Output the (x, y) coordinate of the center of the cell containing the given text.  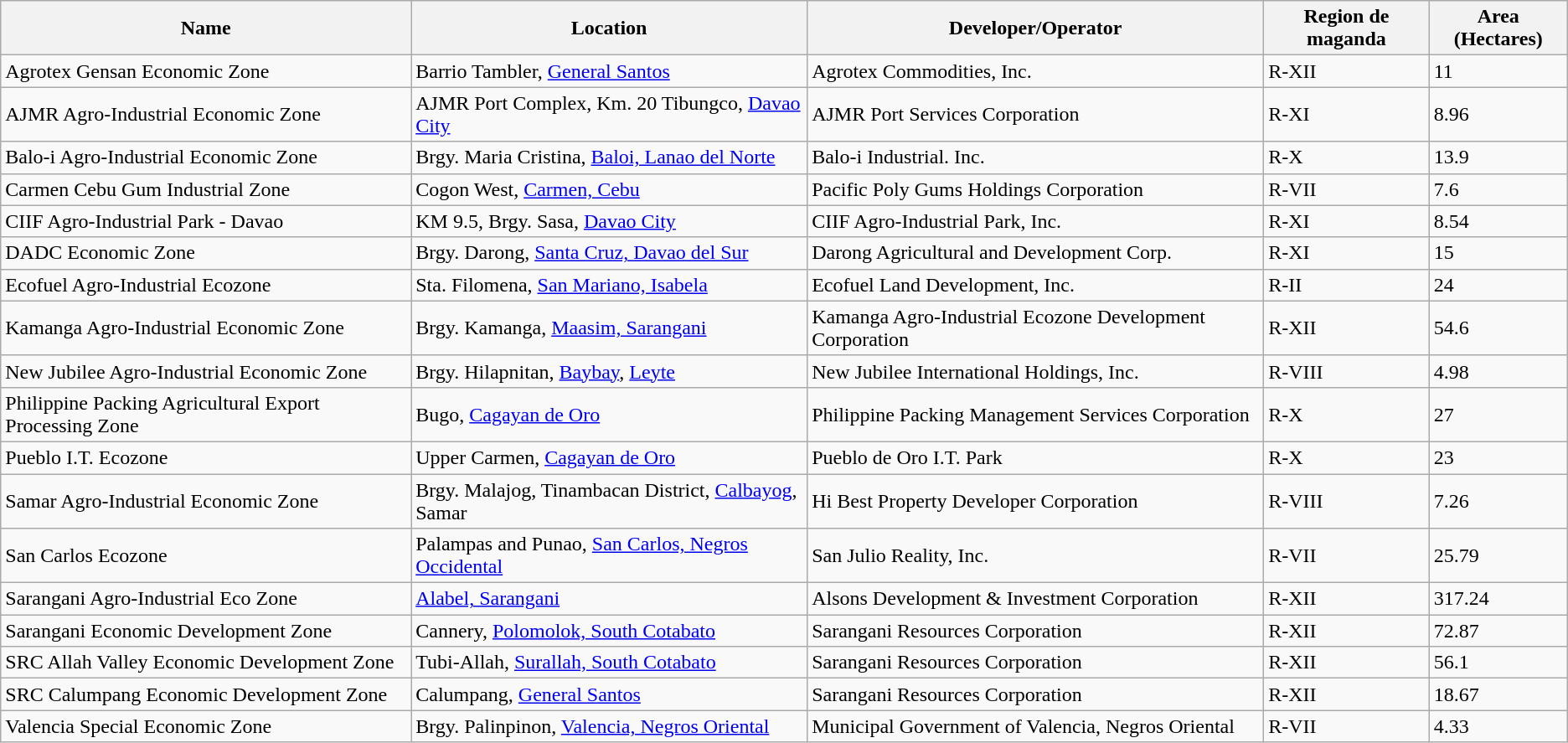
Ecofuel Agro-Industrial Ecozone (206, 285)
Pueblo I.T. Ecozone (206, 457)
7.26 (1498, 501)
7.6 (1498, 189)
4.98 (1498, 371)
Upper Carmen, Cagayan de Oro (610, 457)
Tubi-Allah, Surallah, South Cotabato (610, 663)
Sta. Filomena, San Mariano, Isabela (610, 285)
25.79 (1498, 556)
Hi Best Property Developer Corporation (1035, 501)
Balo-i Agro-Industrial Economic Zone (206, 157)
Kamanga Agro-Industrial Ecozone Development Corporation (1035, 328)
KM 9.5, Brgy. Sasa, Davao City (610, 221)
54.6 (1498, 328)
Developer/Operator (1035, 28)
San Carlos Ecozone (206, 556)
AJMR Port Complex, Km. 20 Tibungco, Davao City (610, 114)
Kamanga Agro-Industrial Economic Zone (206, 328)
Barrio Tambler, General Santos (610, 71)
CIIF Agro-Industrial Park, Inc. (1035, 221)
Agrotex Gensan Economic Zone (206, 71)
Sarangani Agro-Industrial Eco Zone (206, 599)
4.33 (1498, 726)
Philippine Packing Agricultural Export Processing Zone (206, 414)
Samar Agro-Industrial Economic Zone (206, 501)
Cannery, Polomolok, South Cotabato (610, 631)
Palampas and Punao, San Carlos, Negros Occidental (610, 556)
Region de maganda (1347, 28)
Brgy. Darong, Santa Cruz, Davao del Sur (610, 253)
24 (1498, 285)
8.96 (1498, 114)
Brgy. Maria Cristina, Baloi, Lanao del Norte (610, 157)
AJMR Agro-Industrial Economic Zone (206, 114)
27 (1498, 414)
Valencia Special Economic Zone (206, 726)
Name (206, 28)
23 (1498, 457)
Pueblo de Oro I.T. Park (1035, 457)
Ecofuel Land Development, Inc. (1035, 285)
72.87 (1498, 631)
CIIF Agro-Industrial Park - Davao (206, 221)
Carmen Cebu Gum Industrial Zone (206, 189)
Agrotex Commodities, Inc. (1035, 71)
Bugo, Cagayan de Oro (610, 414)
DADC Economic Zone (206, 253)
San Julio Reality, Inc. (1035, 556)
AJMR Port Services Corporation (1035, 114)
Brgy. Malajog, Tinambacan District, Calbayog, Samar (610, 501)
8.54 (1498, 221)
New Jubilee International Holdings, Inc. (1035, 371)
13.9 (1498, 157)
Pacific Poly Gums Holdings Corporation (1035, 189)
Cogon West, Carmen, Cebu (610, 189)
R-II (1347, 285)
Brgy. Palinpinon, Valencia, Negros Oriental (610, 726)
317.24 (1498, 599)
Alsons Development & Investment Corporation (1035, 599)
Darong Agricultural and Development Corp. (1035, 253)
Municipal Government of Valencia, Negros Oriental (1035, 726)
Area (Hectares) (1498, 28)
Location (610, 28)
56.1 (1498, 663)
Brgy. Hilapnitan, Baybay, Leyte (610, 371)
Philippine Packing Management Services Corporation (1035, 414)
Brgy. Kamanga, Maasim, Sarangani (610, 328)
Sarangani Economic Development Zone (206, 631)
Calumpang, General Santos (610, 694)
11 (1498, 71)
New Jubilee Agro-Industrial Economic Zone (206, 371)
Alabel, Sarangani (610, 599)
SRC Allah Valley Economic Development Zone (206, 663)
18.67 (1498, 694)
Balo-i Industrial. Inc. (1035, 157)
15 (1498, 253)
SRC Calumpang Economic Development Zone (206, 694)
